Provide the (x, y) coordinate of the cell's center where the given text is located.  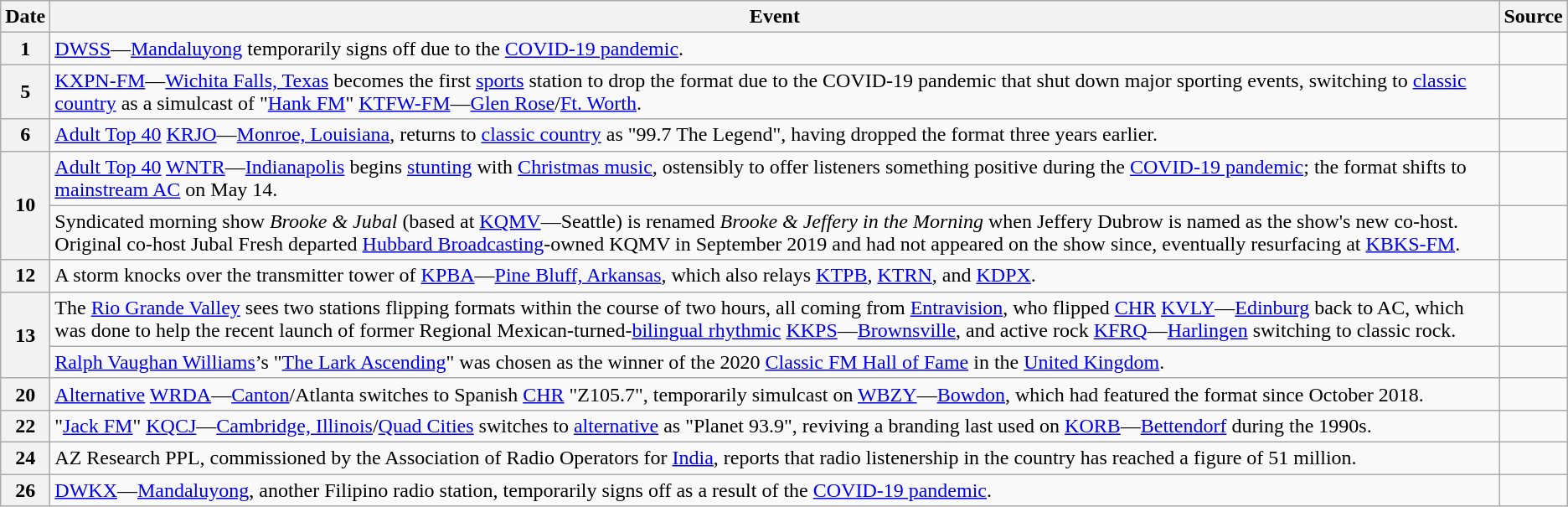
1 (25, 49)
DWKX—Mandaluyong, another Filipino radio station, temporarily signs off as a result of the COVID-19 pandemic. (775, 490)
A storm knocks over the transmitter tower of KPBA—Pine Bluff, Arkansas, which also relays KTPB, KTRN, and KDPX. (775, 276)
DWSS—Mandaluyong temporarily signs off due to the COVID-19 pandemic. (775, 49)
12 (25, 276)
Event (775, 17)
13 (25, 335)
5 (25, 92)
22 (25, 426)
26 (25, 490)
6 (25, 135)
20 (25, 394)
Adult Top 40 KRJO—Monroe, Louisiana, returns to classic country as "99.7 The Legend", having dropped the format three years earlier. (775, 135)
10 (25, 205)
Source (1533, 17)
Date (25, 17)
24 (25, 458)
Ralph Vaughan Williams’s "The Lark Ascending" was chosen as the winner of the 2020 Classic FM Hall of Fame in the United Kingdom. (775, 362)
